Locate the cell with the specified text and output its [x, y] center coordinate. 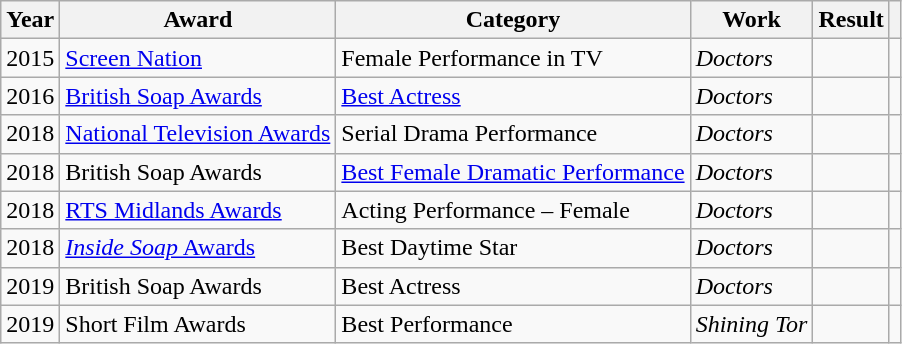
Screen Nation [198, 58]
Best Daytime Star [513, 248]
Best Performance [513, 324]
Female Performance in TV [513, 58]
Serial Drama Performance [513, 134]
Inside Soap Awards [198, 248]
Shining Tor [752, 324]
Result [851, 20]
Acting Performance – Female [513, 210]
Year [30, 20]
2016 [30, 96]
Best Female Dramatic Performance [513, 172]
2015 [30, 58]
RTS Midlands Awards [198, 210]
Short Film Awards [198, 324]
National Television Awards [198, 134]
Award [198, 20]
Category [513, 20]
Work [752, 20]
